Output the (X, Y) coordinate of the center of the cell containing the given text.  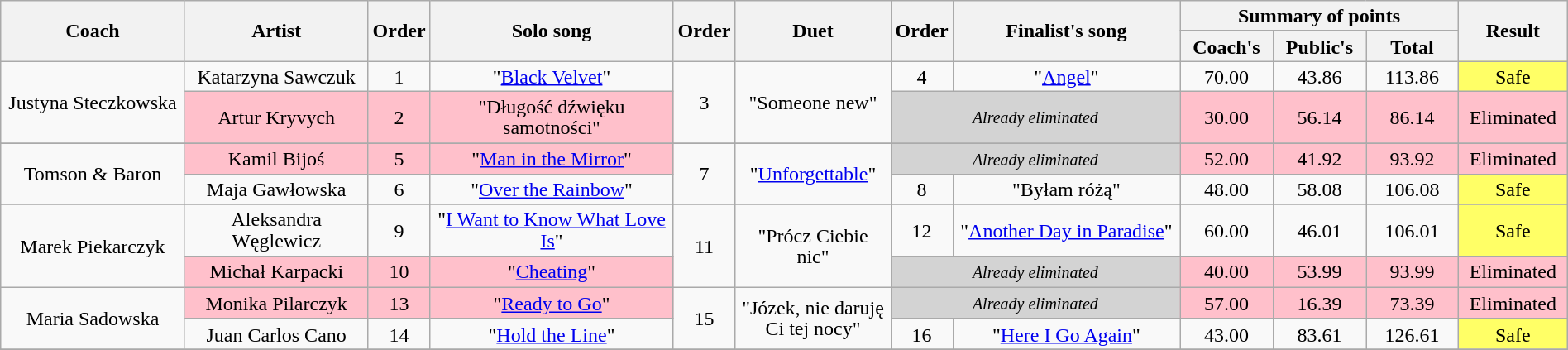
13 (399, 303)
5 (399, 158)
43.86 (1319, 76)
"Prócz Ciebie nic" (813, 246)
Public's (1319, 46)
57.00 (1226, 303)
86.14 (1413, 117)
Coach's (1226, 46)
30.00 (1226, 117)
41.92 (1319, 158)
Aleksandra Węglewicz (276, 230)
"Ready to Go" (552, 303)
2 (399, 117)
Artur Kryvych (276, 117)
83.61 (1319, 334)
Juan Carlos Cano (276, 334)
"Cheating" (552, 271)
"Długość dźwięku samotności" (552, 117)
4 (921, 76)
"Józek, nie daruję Ci tej nocy" (813, 318)
93.92 (1413, 158)
Coach (93, 31)
15 (705, 318)
12 (921, 230)
10 (399, 271)
56.14 (1319, 117)
"I Want to Know What Love Is" (552, 230)
Artist (276, 31)
9 (399, 230)
"Another Day in Paradise" (1067, 230)
8 (921, 190)
106.01 (1413, 230)
Marek Piekarczyk (93, 246)
70.00 (1226, 76)
"Unforgettable" (813, 174)
"Hold the Line" (552, 334)
Duet (813, 31)
7 (705, 174)
126.61 (1413, 334)
43.00 (1226, 334)
"Angel" (1067, 76)
Justyna Steczkowska (93, 103)
113.86 (1413, 76)
14 (399, 334)
16 (921, 334)
Solo song (552, 31)
"Byłam różą" (1067, 190)
"Someone new" (813, 103)
53.99 (1319, 271)
1 (399, 76)
58.08 (1319, 190)
Finalist's song (1067, 31)
40.00 (1226, 271)
93.99 (1413, 271)
73.39 (1413, 303)
52.00 (1226, 158)
Result (1513, 31)
"Man in the Mirror" (552, 158)
Total (1413, 46)
Michał Karpacki (276, 271)
Tomson & Baron (93, 174)
"Over the Rainbow" (552, 190)
Summary of points (1320, 17)
16.39 (1319, 303)
Katarzyna Sawczuk (276, 76)
11 (705, 246)
"Here I Go Again" (1067, 334)
3 (705, 103)
60.00 (1226, 230)
46.01 (1319, 230)
106.08 (1413, 190)
Kamil Bijoś (276, 158)
48.00 (1226, 190)
6 (399, 190)
Maria Sadowska (93, 318)
Maja Gawłowska (276, 190)
Monika Pilarczyk (276, 303)
"Black Velvet" (552, 76)
